Pinpoint the cell where the given text exists, returning its (x, y) midpoint coordinate. 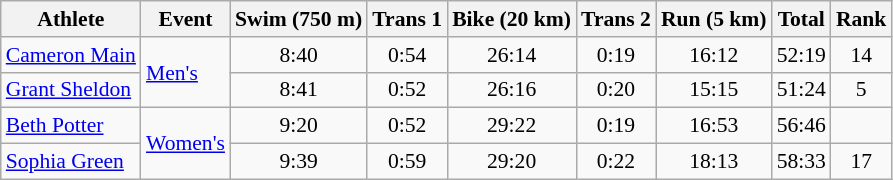
52:19 (802, 55)
8:40 (298, 55)
29:22 (512, 126)
Swim (750 m) (298, 19)
Run (5 km) (714, 19)
Men's (186, 72)
16:12 (714, 55)
0:22 (616, 162)
Trans 1 (407, 19)
Rank (862, 19)
0:54 (407, 55)
26:16 (512, 90)
26:14 (512, 55)
5 (862, 90)
56:46 (802, 126)
9:39 (298, 162)
8:41 (298, 90)
0:59 (407, 162)
18:13 (714, 162)
15:15 (714, 90)
Athlete (71, 19)
Cameron Main (71, 55)
Bike (20 km) (512, 19)
Total (802, 19)
29:20 (512, 162)
14 (862, 55)
17 (862, 162)
Women's (186, 144)
Beth Potter (71, 126)
9:20 (298, 126)
58:33 (802, 162)
Event (186, 19)
Trans 2 (616, 19)
0:20 (616, 90)
16:53 (714, 126)
Grant Sheldon (71, 90)
Sophia Green (71, 162)
51:24 (802, 90)
